From the cell containing the given text, extract its center point as [x, y] coordinate. 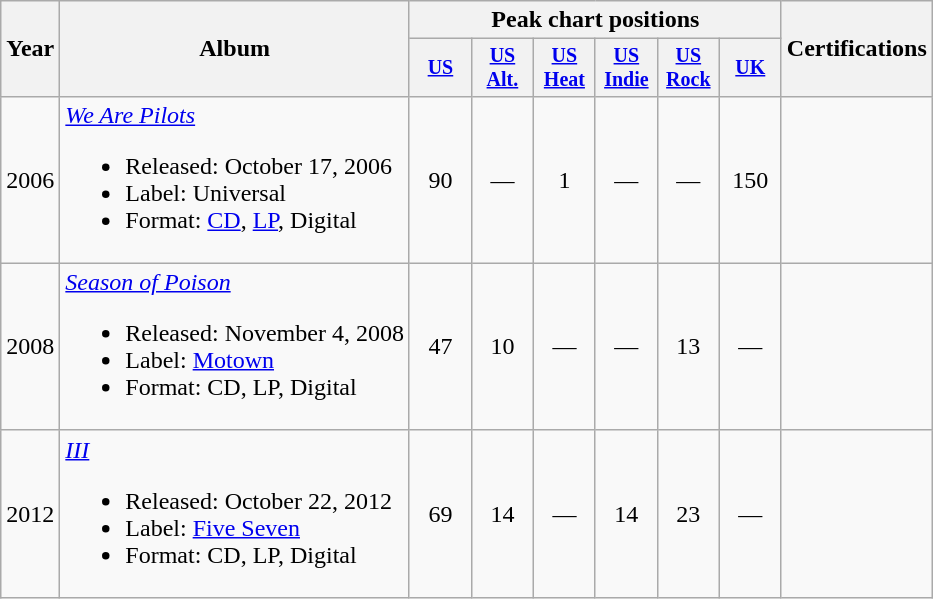
69 [440, 514]
Season of PoisonReleased: November 4, 2008Label: MotownFormat: CD, LP, Digital [235, 346]
1 [564, 180]
23 [688, 514]
2006 [30, 180]
Peak chart positions [595, 20]
US Alt. [502, 68]
10 [502, 346]
We Are PilotsReleased: October 17, 2006Label: UniversalFormat: CD, LP, Digital [235, 180]
US Rock [688, 68]
US Heat [564, 68]
150 [750, 180]
Certifications [856, 49]
90 [440, 180]
Album [235, 49]
2008 [30, 346]
UK [750, 68]
2012 [30, 514]
US [440, 68]
Year [30, 49]
47 [440, 346]
13 [688, 346]
US Indie [626, 68]
IIIReleased: October 22, 2012Label: Five SevenFormat: CD, LP, Digital [235, 514]
